From the cell containing the given text, extract its center point as [X, Y] coordinate. 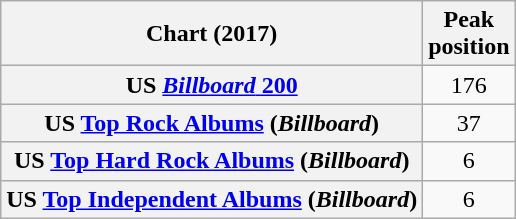
Peakposition [469, 34]
US Billboard 200 [212, 85]
US Top Hard Rock Albums (Billboard) [212, 161]
US Top Independent Albums (Billboard) [212, 199]
US Top Rock Albums (Billboard) [212, 123]
176 [469, 85]
Chart (2017) [212, 34]
37 [469, 123]
